Scan for the cell matching the given text and deliver its (x, y) coordinate at center. 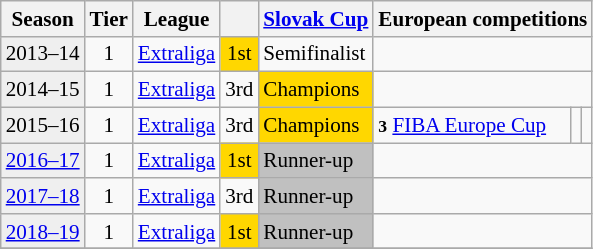
3 FIBA Europe Cup (472, 124)
2014–15 (43, 90)
European competitions (482, 18)
2016–17 (43, 160)
Season (43, 18)
Slovak Cup (316, 18)
Tier (109, 18)
Semifinalist (316, 54)
2018–19 (43, 230)
2013–14 (43, 54)
2017–18 (43, 196)
2015–16 (43, 124)
League (176, 18)
